Scan for the cell matching the given text and deliver its [X, Y] coordinate at center. 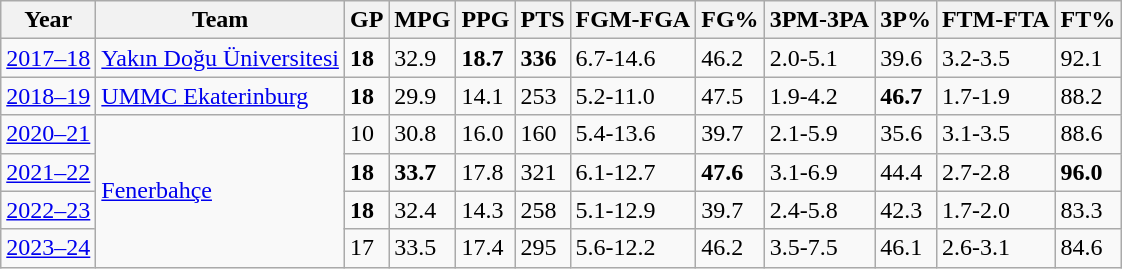
1.7-1.9 [996, 96]
29.9 [422, 96]
88.6 [1088, 134]
1.7-2.0 [996, 210]
14.1 [486, 96]
GP [366, 20]
5.4-13.6 [633, 134]
FGM-FGA [633, 20]
17.8 [486, 172]
2020–21 [48, 134]
MPG [422, 20]
2021–22 [48, 172]
FG% [730, 20]
39.6 [906, 58]
UMMC Ekaterinburg [220, 96]
83.3 [1088, 210]
33.5 [422, 248]
PPG [486, 20]
FT% [1088, 20]
32.4 [422, 210]
3.5-7.5 [820, 248]
3P% [906, 20]
Year [48, 20]
253 [542, 96]
5.1-12.9 [633, 210]
84.6 [1088, 248]
3.1-6.9 [820, 172]
2017–18 [48, 58]
2.6-3.1 [996, 248]
42.3 [906, 210]
2.0-5.1 [820, 58]
47.6 [730, 172]
44.4 [906, 172]
2023–24 [48, 248]
336 [542, 58]
Team [220, 20]
160 [542, 134]
88.2 [1088, 96]
5.6-12.2 [633, 248]
6.1-12.7 [633, 172]
PTS [542, 20]
Yakın Doğu Üniversitesi [220, 58]
321 [542, 172]
46.7 [906, 96]
10 [366, 134]
Fenerbahçe [220, 191]
2.4-5.8 [820, 210]
2018–19 [48, 96]
1.9-4.2 [820, 96]
2022–23 [48, 210]
6.7-14.6 [633, 58]
32.9 [422, 58]
35.6 [906, 134]
3.1-3.5 [996, 134]
FTM-FTA [996, 20]
5.2-11.0 [633, 96]
3.2-3.5 [996, 58]
46.1 [906, 248]
2.1-5.9 [820, 134]
2.7-2.8 [996, 172]
92.1 [1088, 58]
47.5 [730, 96]
16.0 [486, 134]
17.4 [486, 248]
14.3 [486, 210]
33.7 [422, 172]
96.0 [1088, 172]
18.7 [486, 58]
295 [542, 248]
3PM-3PA [820, 20]
17 [366, 248]
258 [542, 210]
30.8 [422, 134]
